From the cell containing the given text, extract its center point as [X, Y] coordinate. 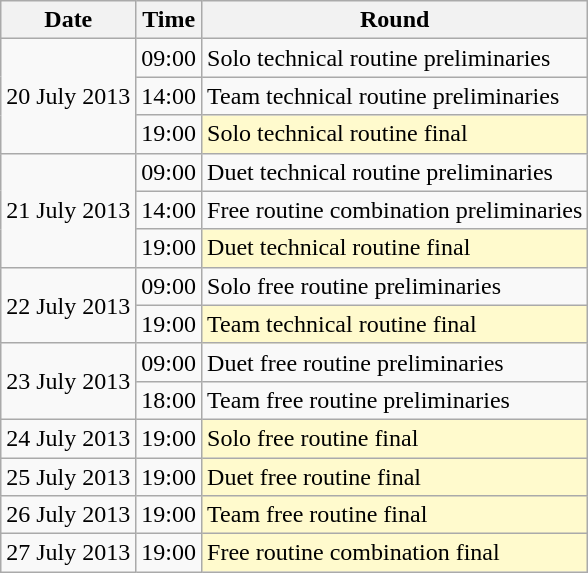
18:00 [169, 400]
Solo technical routine preliminaries [395, 58]
Round [395, 20]
Team free routine preliminaries [395, 400]
Time [169, 20]
Team technical routine preliminaries [395, 96]
20 July 2013 [68, 96]
Duet technical routine preliminaries [395, 172]
Duet technical routine final [395, 248]
Date [68, 20]
25 July 2013 [68, 477]
22 July 2013 [68, 305]
Solo free routine preliminaries [395, 286]
27 July 2013 [68, 553]
23 July 2013 [68, 381]
26 July 2013 [68, 515]
Team technical routine final [395, 324]
Free routine combination final [395, 553]
24 July 2013 [68, 438]
Duet free routine preliminaries [395, 362]
Solo free routine final [395, 438]
Solo technical routine final [395, 134]
Team free routine final [395, 515]
21 July 2013 [68, 210]
Duet free routine final [395, 477]
Free routine combination preliminaries [395, 210]
